Provide the [x, y] coordinate of the cell's center where the given text is located.  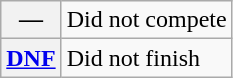
— [31, 20]
DNF [31, 58]
Did not finish [146, 58]
Did not compete [146, 20]
